Search for the cell housing the specified text and yield its (X, Y) center coordinate. 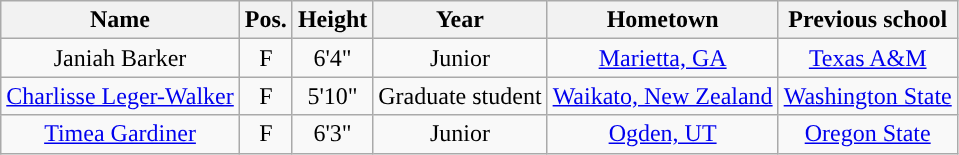
Ogden, UT (662, 134)
Hometown (662, 20)
Oregon State (868, 134)
Janiah Barker (120, 58)
5'10" (332, 96)
Graduate student (460, 96)
Year (460, 20)
Marietta, GA (662, 58)
6'4" (332, 58)
Height (332, 20)
Pos. (266, 20)
Charlisse Leger-Walker (120, 96)
Waikato, New Zealand (662, 96)
Timea Gardiner (120, 134)
6'3" (332, 134)
Texas A&M (868, 58)
Name (120, 20)
Previous school (868, 20)
Washington State (868, 96)
